Return the (x, y) coordinate for the center point of the cell that contains the specified text.  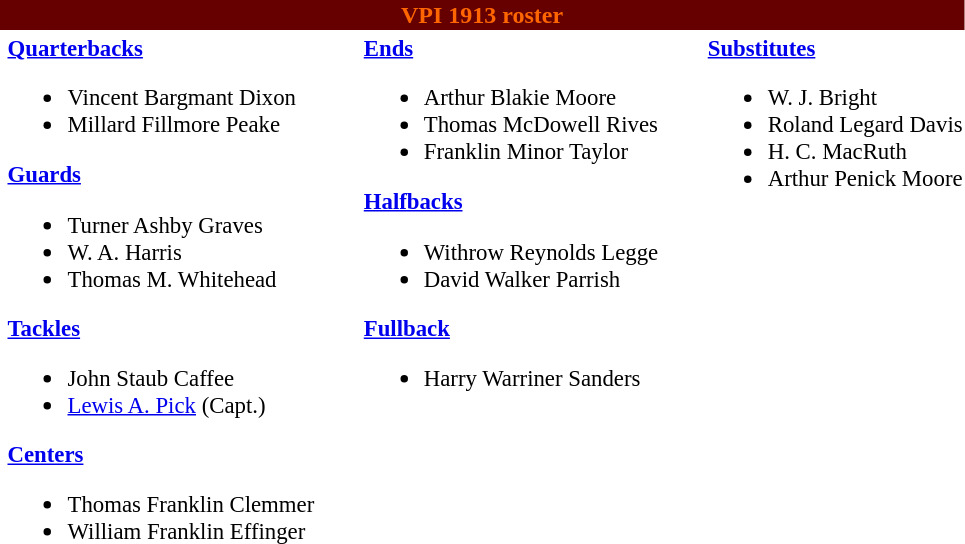
VPI 1913 roster (482, 15)
